Extract the (x, y) coordinate from the center of the cell holding the provided text.  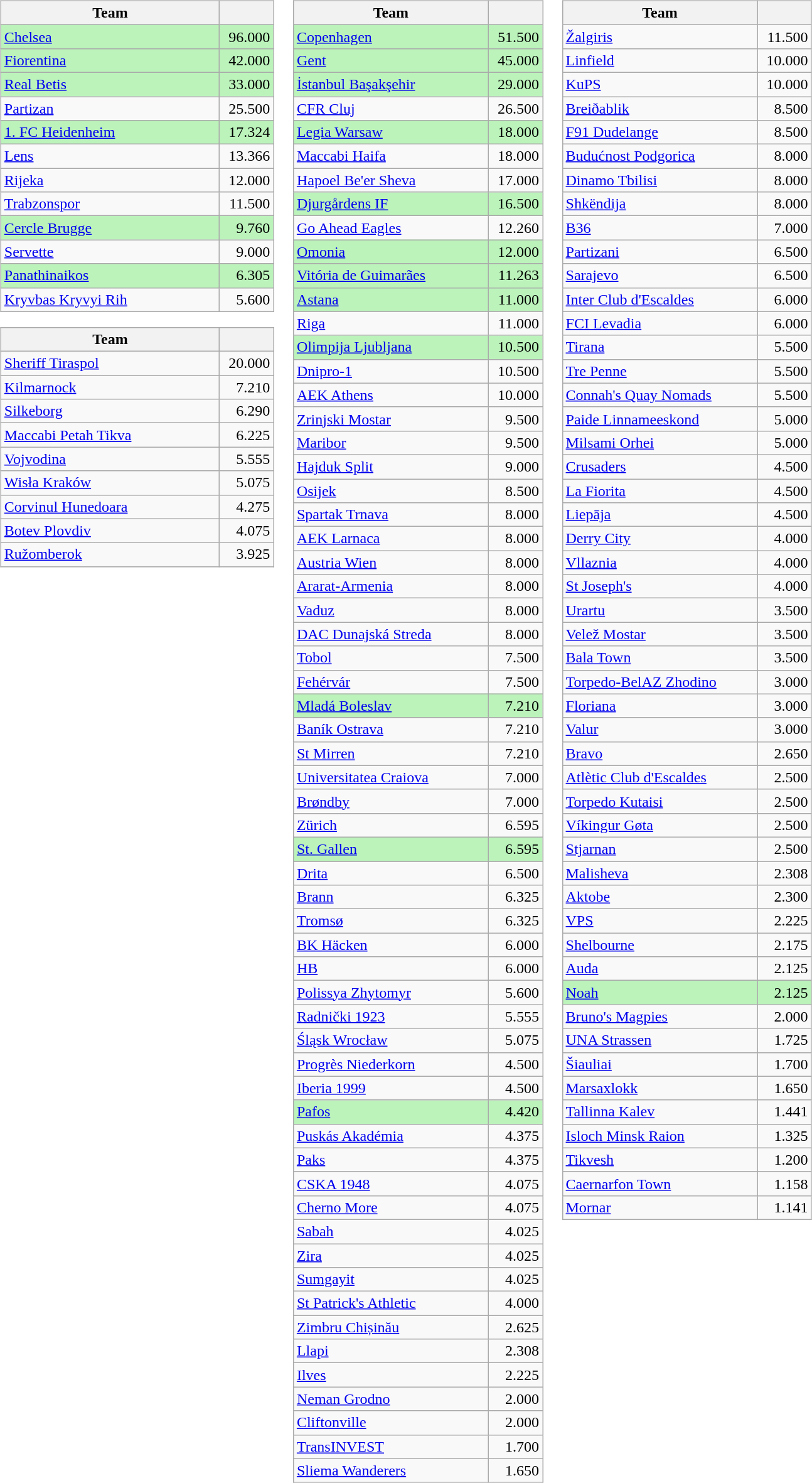
Wisła Kraków (110, 483)
TransINVEST (390, 1447)
Tallinna Kalev (660, 1112)
Víkingur Gøta (660, 825)
Inter Club d'Escaldes (660, 299)
Ružomberok (110, 554)
Linfield (660, 60)
Valur (660, 730)
Ararat-Armenia (390, 586)
Vaduz (390, 610)
Derry City (660, 539)
Crusaders (660, 466)
Fehérvár (390, 682)
Partizani (660, 252)
Kilmarnock (110, 387)
Šiauliai (660, 1064)
Pafos (390, 1112)
Partizan (110, 109)
Zira (390, 1255)
Polissya Zhytomyr (390, 993)
Vitória de Guimarães (390, 276)
Caernarfon Town (660, 1184)
Maccabi Haifa (390, 156)
Legia Warsaw (390, 132)
17.324 (247, 132)
FCI Levadia (660, 323)
Gent (390, 60)
İstanbul Başakşehir (390, 84)
St Patrick's Athletic (390, 1303)
Dnipro-1 (390, 371)
Auda (660, 969)
Hajduk Split (390, 466)
Neman Grodno (390, 1399)
20.000 (247, 364)
Astana (390, 299)
Budućnost Podgorica (660, 156)
16.500 (515, 204)
1.200 (784, 1160)
13.366 (247, 156)
AEK Larnaca (390, 539)
Bala Town (660, 658)
Universitatea Craiova (390, 777)
Vojvodina (110, 459)
Marsaxlokk (660, 1088)
Stjarnan (660, 849)
9.760 (247, 228)
2.650 (784, 753)
Velež Mostar (660, 634)
6.290 (247, 411)
Atlètic Club d'Escaldes (660, 777)
11.263 (515, 276)
DAC Dunajská Streda (390, 634)
Cercle Brugge (110, 228)
Sumgayit (390, 1280)
Maccabi Petah Tikva (110, 435)
33.000 (247, 84)
6.225 (247, 435)
Trabzonspor (110, 204)
Drita (390, 873)
Lens (110, 156)
St Joseph's (660, 586)
St Mirren (390, 753)
Zrinjski Mostar (390, 419)
2.300 (784, 897)
51.500 (515, 36)
Liepāja (660, 515)
Sabah (390, 1231)
26.500 (515, 109)
Brann (390, 897)
Fiorentina (110, 60)
1.725 (784, 1040)
Bruno's Magpies (660, 1017)
Rijeka (110, 180)
1.441 (784, 1112)
Kryvbas Kryvyi Rih (110, 299)
Shelbourne (660, 945)
Sliema Wanderers (390, 1470)
Malisheva (660, 873)
Maribor (390, 443)
Spartak Trnava (390, 515)
Copenhagen (390, 36)
Austria Wien (390, 563)
B36 (660, 228)
Radnički 1923 (390, 1017)
1.325 (784, 1136)
Servette (110, 252)
AEK Athens (390, 395)
Real Betis (110, 84)
17.000 (515, 180)
Hapoel Be'er Sheva (390, 180)
Tobol (390, 658)
Djurgårdens IF (390, 204)
Riga (390, 323)
1.158 (784, 1184)
Tre Penne (660, 371)
Shkëndija (660, 204)
2.625 (515, 1327)
1. FC Heidenheim (110, 132)
F91 Dudelange (660, 132)
Baník Ostrava (390, 730)
Brøndby (390, 801)
CFR Cluj (390, 109)
Breiðablik (660, 109)
Omonia (390, 252)
4.420 (515, 1112)
Paks (390, 1160)
Vllaznia (660, 563)
St. Gallen (390, 849)
12.260 (515, 228)
Corvinul Hunedoara (110, 507)
VPS (660, 921)
Paide Linnameeskond (660, 419)
Iberia 1999 (390, 1088)
Urartu (660, 610)
Isloch Minsk Raion (660, 1136)
Noah (660, 993)
25.500 (247, 109)
Chelsea (110, 36)
BK Häcken (390, 945)
HB (390, 969)
Zürich (390, 825)
Mornar (660, 1207)
Go Ahead Eagles (390, 228)
Žalgiris (660, 36)
29.000 (515, 84)
Silkeborg (110, 411)
Floriana (660, 706)
Puskás Akadémia (390, 1136)
1.141 (784, 1207)
CSKA 1948 (390, 1184)
Zimbru Chișinău (390, 1327)
Llapi (390, 1351)
Torpedo-BelAZ Zhodino (660, 682)
Tikvesh (660, 1160)
Śląsk Wrocław (390, 1040)
Torpedo Kutaisi (660, 801)
Tromsø (390, 921)
Osijek (390, 490)
45.000 (515, 60)
KuPS (660, 84)
Connah's Quay Nomads (660, 395)
2.175 (784, 945)
Cherno More (390, 1207)
Milsami Orhei (660, 443)
UNA Strassen (660, 1040)
La Fiorita (660, 490)
Dinamo Tbilisi (660, 180)
3.925 (247, 554)
Progrès Niederkorn (390, 1064)
42.000 (247, 60)
Panathinaikos (110, 276)
Botev Plovdiv (110, 531)
Mladá Boleslav (390, 706)
Bravo (660, 753)
Tirana (660, 347)
6.305 (247, 276)
4.275 (247, 507)
Sarajevo (660, 276)
Olimpija Ljubljana (390, 347)
Sheriff Tiraspol (110, 364)
Aktobe (660, 897)
Ilves (390, 1375)
96.000 (247, 36)
Cliftonville (390, 1423)
